Find where the given text appears and provide that cell's center as (X, Y) coordinate. 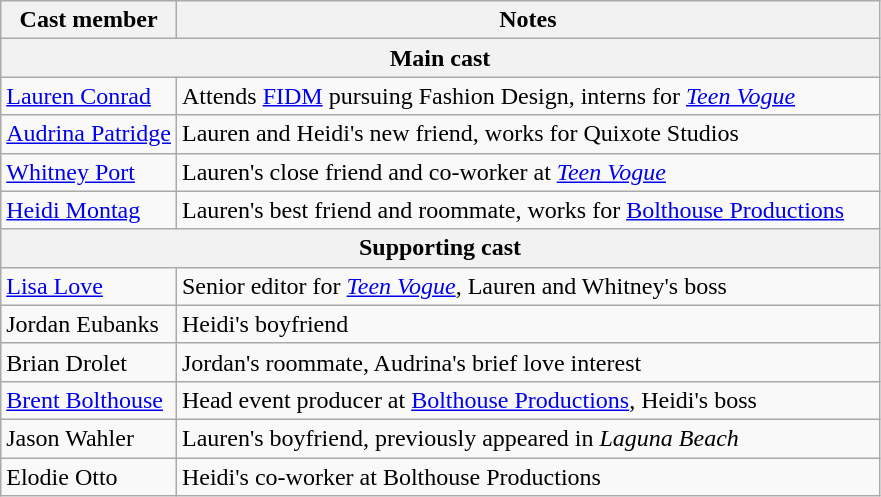
Cast member (89, 20)
Attends FIDM pursuing Fashion Design, interns for Teen Vogue (528, 96)
Lisa Love (89, 286)
Head event producer at Bolthouse Productions, Heidi's boss (528, 400)
Jordan Eubanks (89, 324)
Notes (528, 20)
Lauren Conrad (89, 96)
Jason Wahler (89, 438)
Lauren's best friend and roommate, works for Bolthouse Productions (528, 210)
Brian Drolet (89, 362)
Brent Bolthouse (89, 400)
Jordan's roommate, Audrina's brief love interest (528, 362)
Main cast (440, 58)
Lauren's close friend and co-worker at Teen Vogue (528, 172)
Audrina Patridge (89, 134)
Lauren and Heidi's new friend, works for Quixote Studios (528, 134)
Heidi Montag (89, 210)
Whitney Port (89, 172)
Lauren's boyfriend, previously appeared in Laguna Beach (528, 438)
Supporting cast (440, 248)
Senior editor for Teen Vogue, Lauren and Whitney's boss (528, 286)
Elodie Otto (89, 477)
Heidi's co-worker at Bolthouse Productions (528, 477)
Heidi's boyfriend (528, 324)
